Identify which cell holds the provided text, then report its (X, Y) central coordinate. 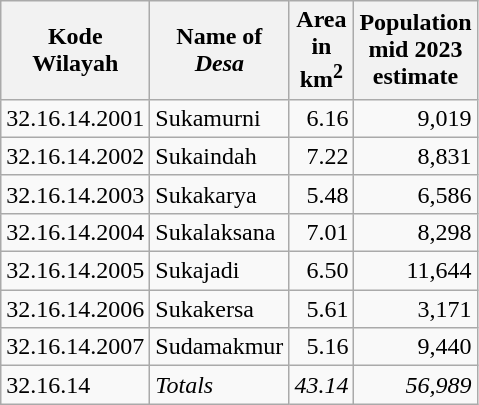
Sukalaksana (220, 232)
5.48 (322, 194)
Sukaindah (220, 156)
8,298 (416, 232)
Totals (220, 385)
8,831 (416, 156)
32.16.14.2007 (76, 347)
32.16.14 (76, 385)
Sudamakmur (220, 347)
32.16.14.2003 (76, 194)
32.16.14.2005 (76, 271)
6.50 (322, 271)
43.14 (322, 385)
32.16.14.2001 (76, 118)
9,019 (416, 118)
Populationmid 2023estimate (416, 50)
7.01 (322, 232)
Area in km2 (322, 50)
7.22 (322, 156)
6.16 (322, 118)
Sukakersa (220, 309)
Sukamurni (220, 118)
6,586 (416, 194)
Sukakarya (220, 194)
Sukajadi (220, 271)
Name of Desa (220, 50)
11,644 (416, 271)
32.16.14.2004 (76, 232)
32.16.14.2002 (76, 156)
Kode Wilayah (76, 50)
32.16.14.2006 (76, 309)
5.16 (322, 347)
3,171 (416, 309)
56,989 (416, 385)
5.61 (322, 309)
9,440 (416, 347)
